Pinpoint the cell where the given text exists, returning its [x, y] midpoint coordinate. 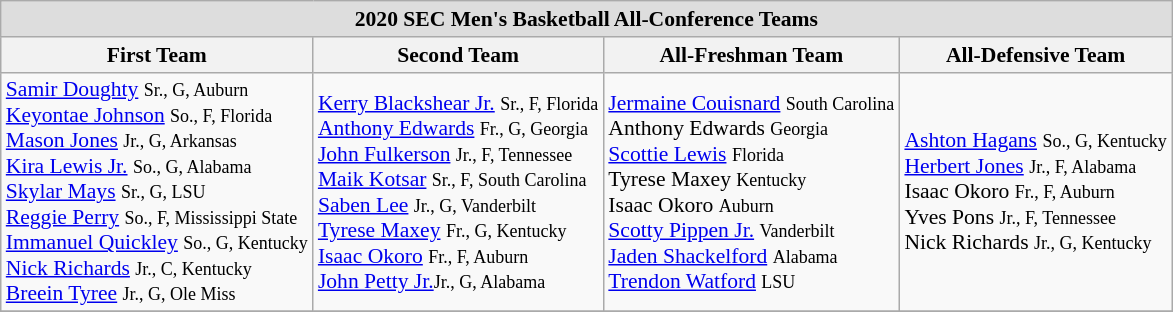
Ashton Hagans So., G, KentuckyHerbert Jones Jr., F, AlabamaIsaac Okoro Fr., F, AuburnYves Pons Jr., F, TennesseeNick Richards Jr., G, Kentucky [1036, 192]
All-Defensive Team [1036, 55]
2020 SEC Men's Basketball All-Conference Teams [586, 19]
Second Team [458, 55]
All-Freshman Team [751, 55]
First Team [157, 55]
